Determine the [x, y] coordinate at the center of the cell enclosing the given text.  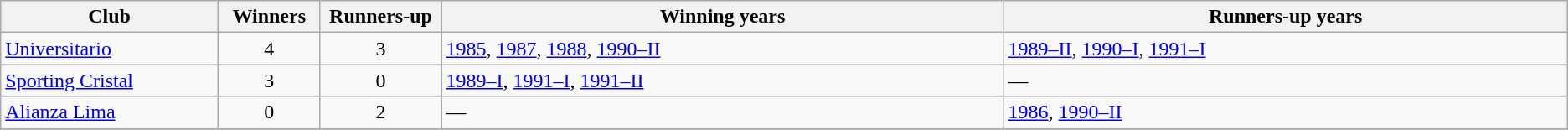
1986, 1990–II [1285, 112]
1989–II, 1990–I, 1991–I [1285, 49]
Universitario [110, 49]
Club [110, 17]
Alianza Lima [110, 112]
Winners [268, 17]
Runners-up [380, 17]
1989–I, 1991–I, 1991–II [722, 81]
1985, 1987, 1988, 1990–II [722, 49]
Runners-up years [1285, 17]
4 [268, 49]
2 [380, 112]
Sporting Cristal [110, 81]
Winning years [722, 17]
